Identify which cell holds the provided text, then report its (x, y) central coordinate. 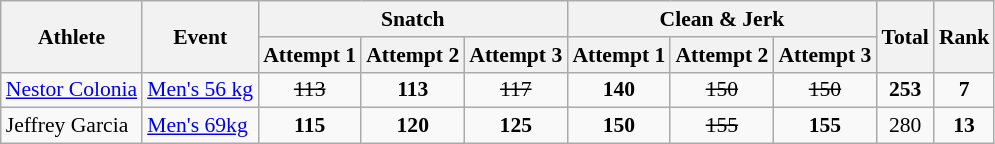
117 (516, 90)
7 (964, 90)
Men's 56 kg (200, 90)
120 (412, 126)
Athlete (72, 36)
Nestor Colonia (72, 90)
Rank (964, 36)
115 (310, 126)
125 (516, 126)
13 (964, 126)
Event (200, 36)
Jeffrey Garcia (72, 126)
280 (904, 126)
Clean & Jerk (722, 19)
Total (904, 36)
140 (618, 90)
Snatch (412, 19)
Men's 69kg (200, 126)
253 (904, 90)
